From the cell containing the given text, extract its center point as (X, Y) coordinate. 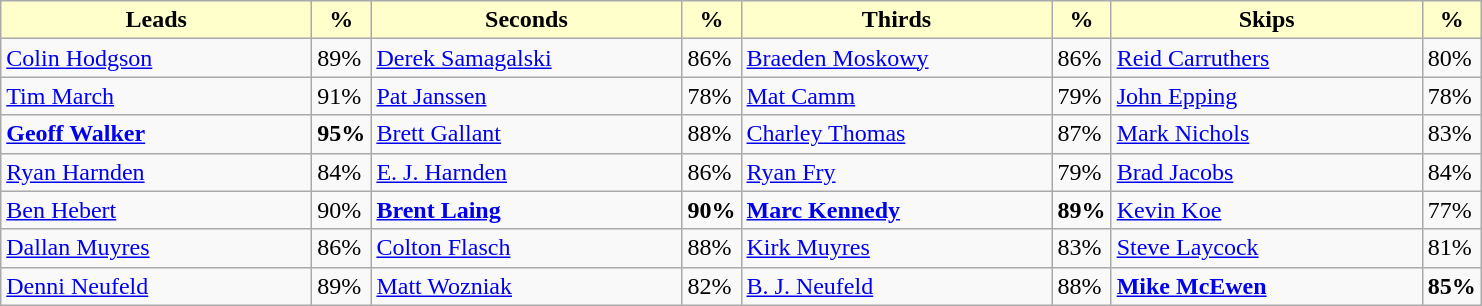
Reid Carruthers (1266, 58)
Steve Laycock (1266, 248)
Ryan Harnden (156, 172)
Denni Neufeld (156, 286)
Pat Janssen (526, 96)
81% (1452, 248)
Skips (1266, 20)
Colin Hodgson (156, 58)
Seconds (526, 20)
87% (1082, 134)
Leads (156, 20)
Geoff Walker (156, 134)
Kevin Koe (1266, 210)
Ben Hebert (156, 210)
Braeden Moskowy (896, 58)
Thirds (896, 20)
Brent Laing (526, 210)
B. J. Neufeld (896, 286)
Mike McEwen (1266, 286)
Mark Nichols (1266, 134)
Kirk Muyres (896, 248)
Ryan Fry (896, 172)
Matt Wozniak (526, 286)
Brett Gallant (526, 134)
Colton Flasch (526, 248)
Derek Samagalski (526, 58)
Brad Jacobs (1266, 172)
91% (342, 96)
Marc Kennedy (896, 210)
Mat Camm (896, 96)
John Epping (1266, 96)
Dallan Muyres (156, 248)
E. J. Harnden (526, 172)
85% (1452, 286)
77% (1452, 210)
Tim March (156, 96)
82% (712, 286)
Charley Thomas (896, 134)
95% (342, 134)
80% (1452, 58)
